Provide the [X, Y] coordinate of the cell's center where the given text is located.  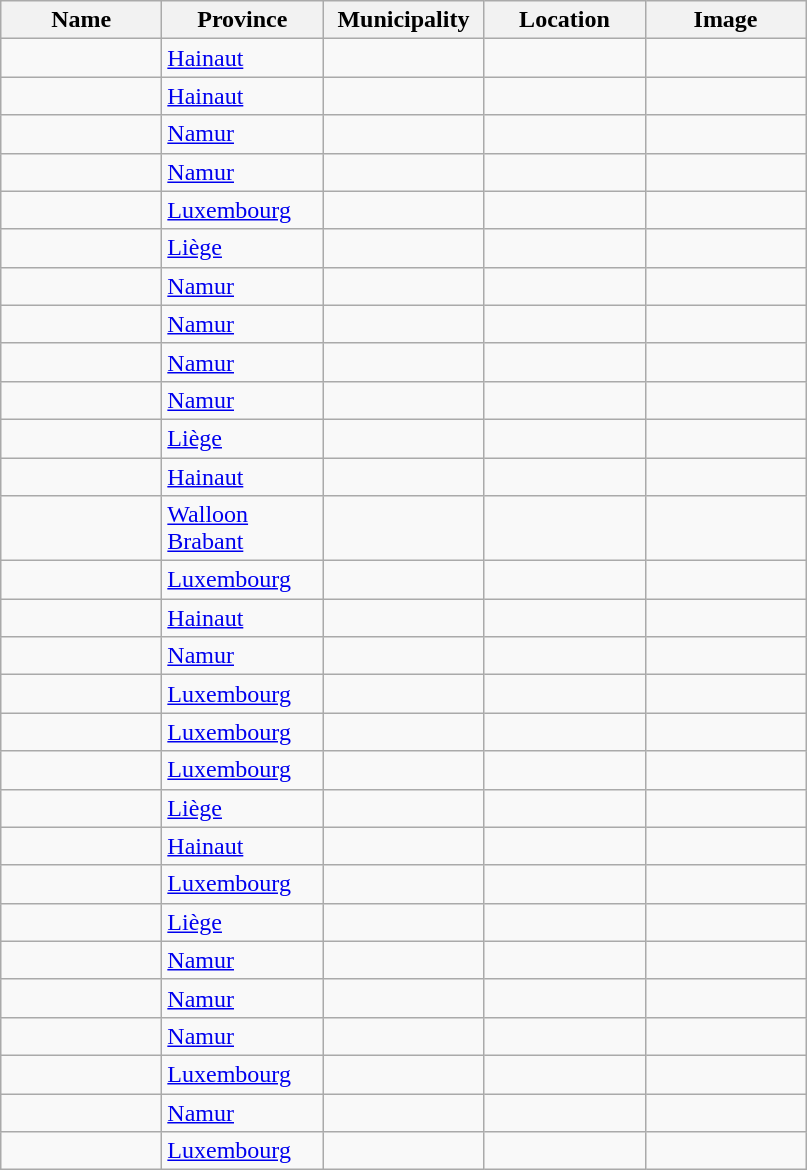
Location [564, 20]
Municipality [404, 20]
Name [82, 20]
Province [242, 20]
Image [726, 20]
Walloon Brabant [242, 528]
